Capture the cell that displays the provided text and extract its (X, Y) central coordinate. 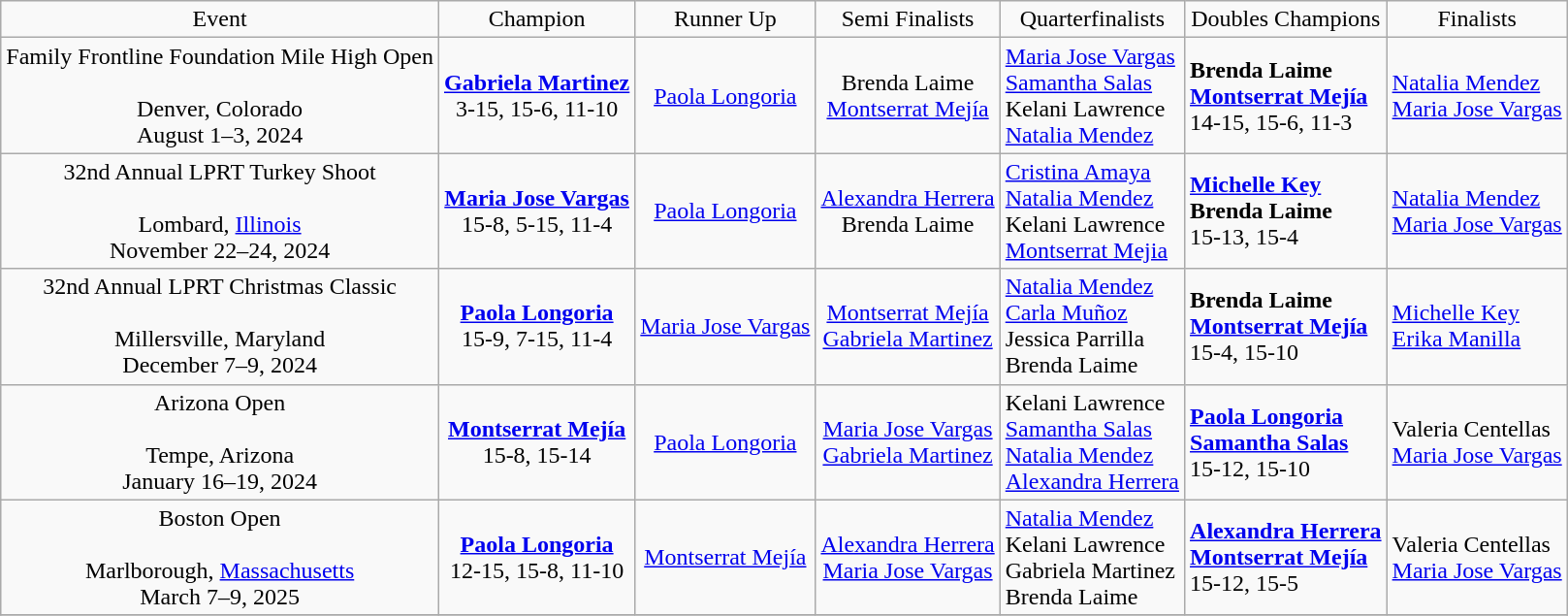
Brenda Laime Montserrat Mejía14-15, 15-6, 11-3 (1286, 95)
Kelani Lawrence Samantha Salas Natalia Mendez Alexandra Herrera (1092, 442)
Natalia Mendez Kelani Lawrence Gabriela Martinez Brenda Laime (1092, 557)
Montserrat Mejía Gabriela Martinez (908, 326)
Doubles Champions (1286, 19)
Paola Longoria15-9, 7-15, 11-4 (536, 326)
Arizona OpenTempe, Arizona January 16–19, 2024 (220, 442)
Alexandra Herrera Maria Jose Vargas (908, 557)
32nd Annual LPRT Christmas ClassicMillersville, Maryland December 7–9, 2024 (220, 326)
Event (220, 19)
Paola Longoria12-15, 15-8, 11-10 (536, 557)
Alexandra Herrera Montserrat Mejía15-12, 15-5 (1286, 557)
Michelle Key Brenda Laime15-13, 15-4 (1286, 211)
Gabriela Martinez3-15, 15-6, 11-10 (536, 95)
Champion (536, 19)
Maria Jose Vargas15-8, 5-15, 11-4 (536, 211)
Alexandra Herrera Brenda Laime (908, 211)
Boston OpenMarlborough, Massachusetts March 7–9, 2025 (220, 557)
Montserrat Mejía (725, 557)
Natalia Mendez Carla Muñoz Jessica Parrilla Brenda Laime (1092, 326)
Family Frontline Foundation Mile High OpenDenver, Colorado August 1–3, 2024 (220, 95)
Finalists (1477, 19)
Michelle Key Erika Manilla (1477, 326)
Maria Jose Vargas Gabriela Martinez (908, 442)
Cristina Amaya Natalia Mendez Kelani Lawrence Montserrat Mejia (1092, 211)
Brenda Laime Montserrat Mejía (908, 95)
Maria Jose Vargas Samantha Salas Kelani Lawrence Natalia Mendez (1092, 95)
Montserrat Mejía15-8, 15-14 (536, 442)
Maria Jose Vargas (725, 326)
Brenda Laime Montserrat Mejía15-4, 15-10 (1286, 326)
Quarterfinalists (1092, 19)
32nd Annual LPRT Turkey ShootLombard, IllinoisNovember 22–24, 2024 (220, 211)
Semi Finalists (908, 19)
Paola Longoria Samantha Salas15-12, 15-10 (1286, 442)
Runner Up (725, 19)
